Capture the cell that displays the provided text and extract its (X, Y) central coordinate. 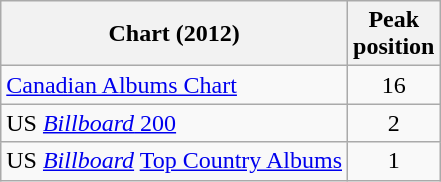
Canadian Albums Chart (174, 85)
Chart (2012) (174, 34)
2 (394, 123)
16 (394, 85)
US Billboard 200 (174, 123)
1 (394, 161)
Peakposition (394, 34)
US Billboard Top Country Albums (174, 161)
